Extract the (x, y) coordinate from the center of the cell holding the provided text.  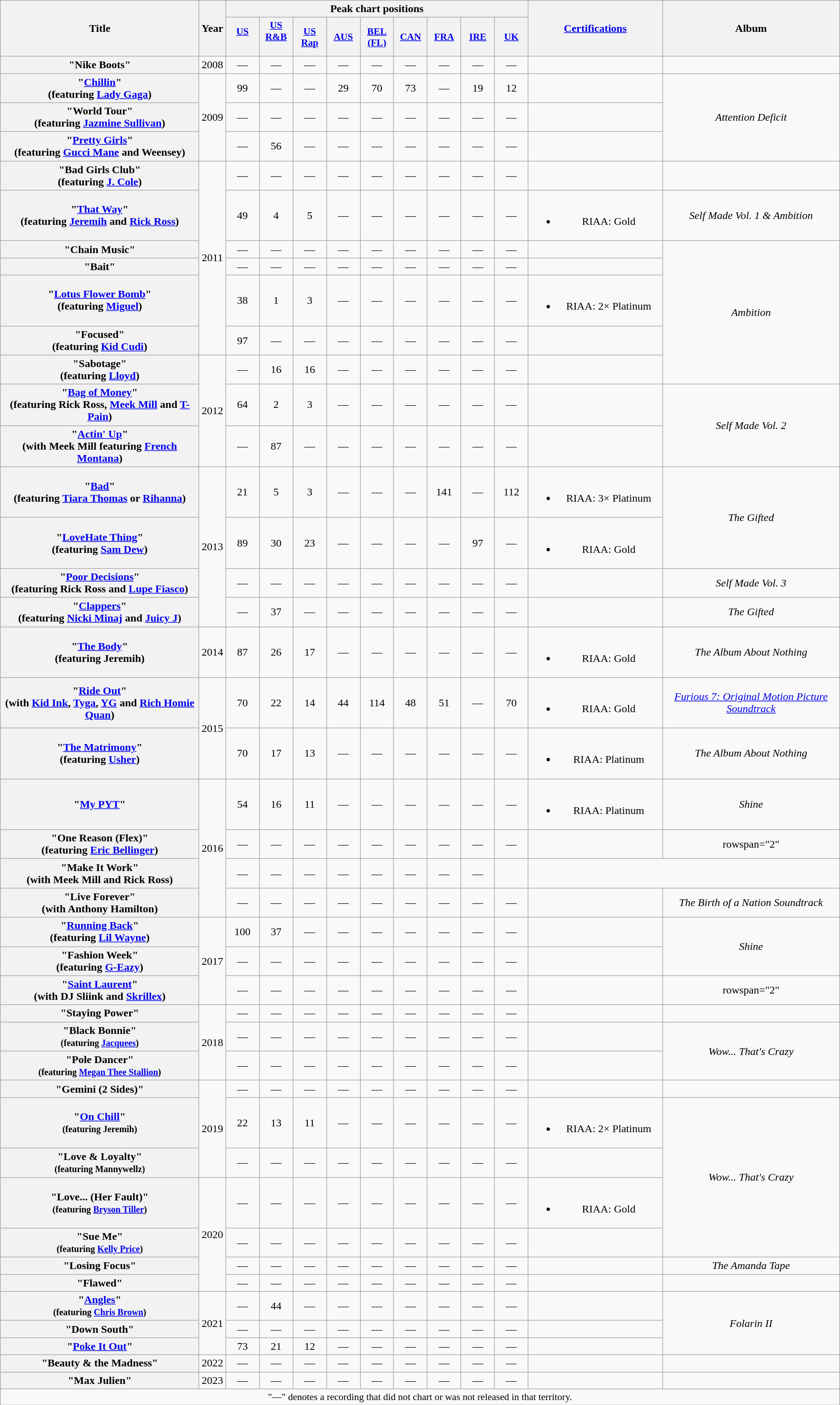
"Bad"(featuring Tiara Thomas or Rihanna) (100, 492)
54 (242, 804)
USR&B (276, 37)
Attention Deficit (751, 118)
2019 (213, 1129)
FRA (444, 37)
"Sabotage"(featuring Lloyd) (100, 370)
"—" denotes a recording that did not chart or was not released in that territory. (420, 1397)
"Ride Out"(with Kid Ink, Tyga, YG and Rich Homie Quan) (100, 703)
2012 (213, 411)
RIAA: 3× Platinum (595, 492)
"LoveHate Thing"(featuring Sam Dew) (100, 543)
51 (444, 703)
"Poke It Out" (100, 1346)
Ambition (751, 312)
23 (310, 543)
"Saint Laurent"(with DJ Sliink and Skrillex) (100, 990)
26 (276, 652)
56 (276, 146)
UK (512, 37)
"Black Bonnie"(featuring Jacquees) (100, 1037)
2015 (213, 728)
"That Way"(featuring Jeremih and Rick Ross) (100, 215)
Self Made Vol. 1 & Ambition (751, 215)
USRap (310, 37)
"Angles"(featuring Chris Brown) (100, 1306)
The Amanda Tape (751, 1266)
"Beauty & the Madness" (100, 1363)
48 (410, 703)
"Running Back"(featuring Lil Wayne) (100, 932)
2008 (213, 65)
2017 (213, 961)
"Live Forever"(with Anthony Hamilton) (100, 903)
2014 (213, 652)
1 (276, 301)
"Bad Girls Club"(featuring J. Cole) (100, 176)
"Chillin"(featuring Lady Gaga) (100, 88)
"Love & Loyalty"(featuring Mannywellz) (100, 1162)
BEL (FL) (377, 37)
30 (276, 543)
99 (242, 88)
"Nike Boots" (100, 65)
"One Reason (Flex)"(featuring Eric Bellinger) (100, 845)
"Bag of Money"(featuring Rick Ross, Meek Mill and T-Pain) (100, 405)
Peak chart positions (377, 9)
19 (477, 88)
2 (276, 405)
"Actin' Up"(with Meek Mill featuring French Montana) (100, 446)
114 (377, 703)
29 (344, 88)
2009 (213, 118)
"Love... (Her Fault)"(featuring Bryson Tiller) (100, 1203)
Folarin II (751, 1323)
AUS (344, 37)
"Sue Me"(featuring Kelly Price) (100, 1243)
"Focused"(featuring Kid Cudi) (100, 340)
"Down South" (100, 1329)
"Pole Dancer"(featuring Megan Thee Stallion) (100, 1065)
2021 (213, 1323)
Furious 7: Original Motion Picture Soundtrack (751, 703)
49 (242, 215)
4 (276, 215)
Self Made Vol. 3 (751, 582)
2018 (213, 1042)
Album (751, 29)
The Birth of a Nation Soundtrack (751, 903)
"Clappers"(featuring Nicki Minaj and Juicy J) (100, 612)
"Staying Power" (100, 1013)
"On Chill"(featuring Jeremih) (100, 1123)
89 (242, 543)
"The Body"(featuring Jeremih) (100, 652)
"The Matrimony"(featuring Usher) (100, 754)
2023 (213, 1380)
2022 (213, 1363)
Certifications (595, 29)
"Gemini (2 Sides)" (100, 1089)
"Losing Focus" (100, 1266)
Title (100, 29)
CAN (410, 37)
14 (310, 703)
IRE (477, 37)
"Flawed" (100, 1283)
100 (242, 932)
"Chain Music" (100, 249)
US (242, 37)
Year (213, 29)
2013 (213, 547)
"Bait" (100, 267)
112 (512, 492)
Self Made Vol. 2 (751, 425)
"Poor Decisions"(featuring Rick Ross and Lupe Fiasco) (100, 582)
"Make It Work"(with Meek Mill and Rick Ross) (100, 873)
64 (242, 405)
2020 (213, 1234)
"Fashion Week"(featuring G-Eazy) (100, 961)
141 (444, 492)
2016 (213, 848)
"World Tour"(featuring Jazmine Sullivan) (100, 118)
"Lotus Flower Bomb"(featuring Miguel) (100, 301)
2011 (213, 258)
"Max Julien" (100, 1380)
"My PYT" (100, 804)
"Pretty Girls"(featuring Gucci Mane and Weensey) (100, 146)
38 (242, 301)
